Return (X, Y) of the center of cell containing provided text 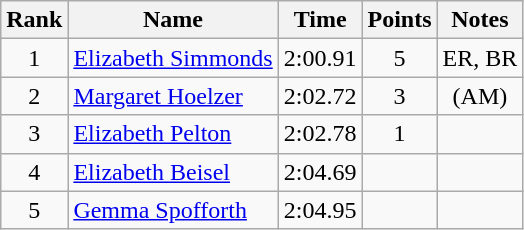
Elizabeth Beisel (173, 172)
2 (34, 96)
2:02.72 (320, 96)
2:04.95 (320, 210)
2:00.91 (320, 58)
ER, BR (480, 58)
2:02.78 (320, 134)
2:04.69 (320, 172)
Gemma Spofforth (173, 210)
4 (34, 172)
Points (400, 20)
Margaret Hoelzer (173, 96)
Time (320, 20)
Elizabeth Pelton (173, 134)
Elizabeth Simmonds (173, 58)
Notes (480, 20)
Name (173, 20)
Rank (34, 20)
(AM) (480, 96)
